Provide the [X, Y] coordinate of the cell's center where the given text is located.  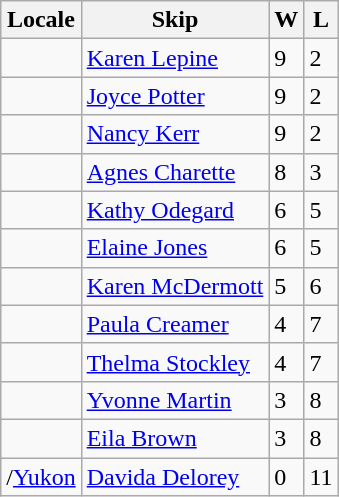
Karen McDermott [175, 286]
Paula Creamer [175, 324]
L [321, 20]
11 [321, 477]
Agnes Charette [175, 172]
Thelma Stockley [175, 362]
0 [286, 477]
Davida Delorey [175, 477]
Karen Lepine [175, 58]
Nancy Kerr [175, 134]
Locale [41, 20]
W [286, 20]
Kathy Odegard [175, 210]
Joyce Potter [175, 96]
Skip [175, 20]
Elaine Jones [175, 248]
Eila Brown [175, 438]
Yvonne Martin [175, 400]
/Yukon [41, 477]
